For the text-containing cell, return its midpoint in [X, Y] coordinate format. 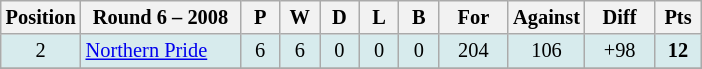
+98 [620, 51]
D [340, 17]
L [379, 17]
Position [41, 17]
B [419, 17]
Diff [620, 17]
204 [474, 51]
P [260, 17]
12 [678, 51]
W [300, 17]
Round 6 – 2008 [161, 17]
For [474, 17]
2 [41, 51]
106 [546, 51]
Against [546, 17]
Pts [678, 17]
Northern Pride [161, 51]
